Locate the cell with the specified text and output its (x, y) center coordinate. 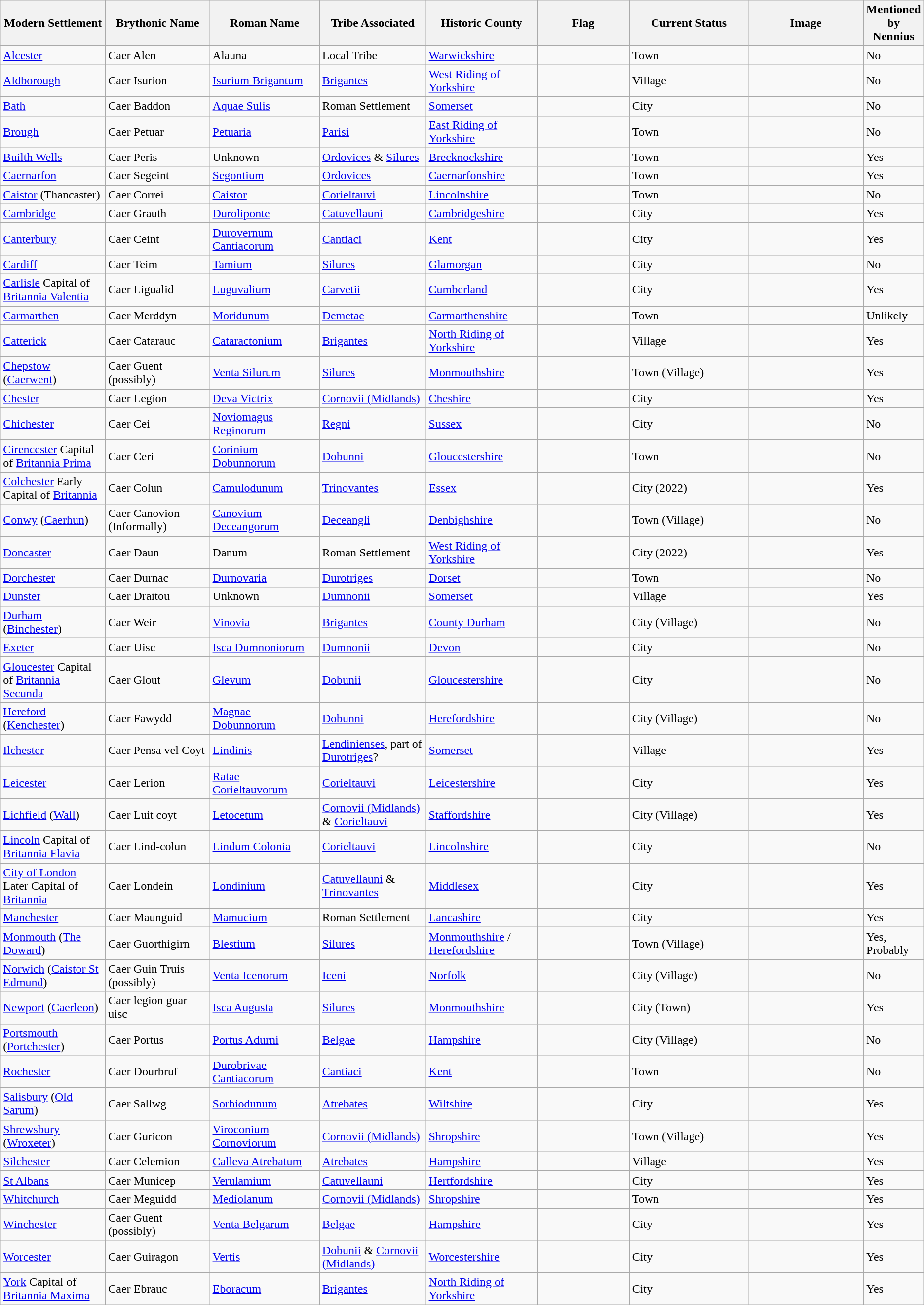
Cheshire (482, 398)
Yes, Probably (893, 943)
Petuaria (265, 131)
Ordovices (373, 176)
Mentioned by Nennius (893, 23)
Image (806, 23)
Caer Segeint (158, 176)
Current Status (689, 23)
Cataractonium (265, 341)
Regni (373, 424)
Durotriges (373, 578)
Eboracum (265, 1289)
Chepstow (Caerwent) (53, 373)
Cumberland (482, 289)
Norfolk (482, 976)
Essex (482, 488)
Glevum (265, 679)
Cambridgeshire (482, 213)
Worcester (53, 1256)
Leicestershire (482, 782)
Worcestershire (482, 1256)
Catuvellauni & Trinovantes (373, 886)
Caer Ceint (158, 239)
Caer Teim (158, 264)
Exeter (53, 647)
Caer Lind-colun (158, 847)
Leicester (53, 782)
Camulodunum (265, 488)
Carlisle Capital of Britannia Valentia (53, 289)
Vinovia (265, 622)
Caer Meguidd (158, 1199)
Caer Ligualid (158, 289)
Aquae Sulis (265, 106)
Segontium (265, 176)
Wiltshire (482, 1104)
Isurium Brigantum (265, 81)
Caistor (265, 195)
Hertfordshire (482, 1180)
Blestium (265, 943)
Caernarfonshire (482, 176)
City of London Later Capital of Britannia (53, 886)
Lincoln Capital of Britannia Flavia (53, 847)
Roman Name (265, 23)
Caer Maunguid (158, 918)
Caer Uisc (158, 647)
Caer Londein (158, 886)
Herefordshire (482, 718)
Chester (53, 398)
Cirencester Capital of Britannia Prima (53, 456)
Caer Fawydd (158, 718)
Caer Isurion (158, 81)
Dobunii & Cornovii (Midlands) (373, 1256)
Luguvalium (265, 289)
Noviomagus Reginorum (265, 424)
Caer Celemion (158, 1161)
Brecknockshire (482, 157)
Devon (482, 647)
Caer Portus (158, 1040)
Londinium (265, 886)
Letocetum (265, 815)
Cornovii (Midlands) & Corieltauvi (373, 815)
Brythonic Name (158, 23)
Lindum Colonia (265, 847)
Sussex (482, 424)
Bath (53, 106)
Warwickshire (482, 55)
Caer Municep (158, 1180)
Sorbiodunum (265, 1104)
Lendinienses, part of Durotriges? (373, 751)
Cambridge (53, 213)
Canovium Deceangorum (265, 520)
Lichfield (Wall) (53, 815)
Tamium (265, 264)
Venta Icenorum (265, 976)
Aldborough (53, 81)
Dunster (53, 596)
Winchester (53, 1225)
Dorchester (53, 578)
Monmouthshire / Herefordshire (482, 943)
Caer Guricon (158, 1136)
Denbighshire (482, 520)
Ratae Corieltauvorum (265, 782)
Caer Canovion (Informally) (158, 520)
City (Town) (689, 1007)
Calleva Atrebatum (265, 1161)
Historic County (482, 23)
Caer Alen (158, 55)
Iceni (373, 976)
Doncaster (53, 552)
Carmarthenshire (482, 316)
Durobrivae Cantiacorum (265, 1071)
Viroconium Cornoviorum (265, 1136)
Durovernum Cantiacorum (265, 239)
Lindinis (265, 751)
Caer Baddon (158, 106)
Danum (265, 552)
Caer legion guar uisc (158, 1007)
Catterick (53, 341)
Chichester (53, 424)
Cardiff (53, 264)
Caer Cei (158, 424)
Glamorgan (482, 264)
Tribe Associated (373, 23)
Isca Dumnoniorum (265, 647)
Ilchester (53, 751)
Flag (583, 23)
Caer Guin Truis (possibly) (158, 976)
Ordovices & Silures (373, 157)
Carmarthen (53, 316)
Caernarfon (53, 176)
Hereford (Kenchester) (53, 718)
Duroliponte (265, 213)
Shrewsbury (Wroxeter) (53, 1136)
Caer Sallwg (158, 1104)
Caer Guorthigirn (158, 943)
Parisi (373, 131)
Caer Grauth (158, 213)
Moridunum (265, 316)
Alcester (53, 55)
Caer Lerion (158, 782)
Durnovaria (265, 578)
Corinium Dobunnorum (265, 456)
Durham (Binchester) (53, 622)
Caer Ebrauc (158, 1289)
Deva Victrix (265, 398)
Unlikely (893, 316)
Lancashire (482, 918)
Dobunii (373, 679)
Caer Glout (158, 679)
Caistor (Thancaster) (53, 195)
Silchester (53, 1161)
Magnae Dobunnorum (265, 718)
Venta Belgarum (265, 1225)
Middlesex (482, 886)
Local Tribe (373, 55)
Caer Petuar (158, 131)
Caer Catarauc (158, 341)
Brough (53, 131)
York Capital of Britannia Maxima (53, 1289)
Caer Daun (158, 552)
Salisbury (Old Sarum) (53, 1104)
Caer Guiragon (158, 1256)
Colchester Early Capital of Britannia (53, 488)
Caer Dourbruf (158, 1071)
Caer Ceri (158, 456)
Deceangli (373, 520)
Portus Adurni (265, 1040)
Dorset (482, 578)
Canterbury (53, 239)
Rochester (53, 1071)
Caer Legion (158, 398)
Caer Draitou (158, 596)
Mediolanum (265, 1199)
Modern Settlement (53, 23)
Caer Luit coyt (158, 815)
Staffordshire (482, 815)
Newport (Caerleon) (53, 1007)
Verulamium (265, 1180)
County Durham (482, 622)
Alauna (265, 55)
Mamucium (265, 918)
Caer Pensa vel Coyt (158, 751)
Demetae (373, 316)
Norwich (Caistor St Edmund) (53, 976)
Caer Durnac (158, 578)
Carvetii (373, 289)
Isca Augusta (265, 1007)
Caer Merddyn (158, 316)
Monmouth (The Doward) (53, 943)
Caer Peris (158, 157)
St Albans (53, 1180)
Builth Wells (53, 157)
Vertis (265, 1256)
Venta Silurum (265, 373)
East Riding of Yorkshire (482, 131)
Trinovantes (373, 488)
Whitchurch (53, 1199)
Conwy (Caerhun) (53, 520)
Gloucester Capital of Britannia Secunda (53, 679)
Portsmouth (Portchester) (53, 1040)
Caer Correi (158, 195)
Manchester (53, 918)
Caer Colun (158, 488)
Caer Weir (158, 622)
